Return the (X, Y) coordinate for the center point of the cell that contains the specified text.  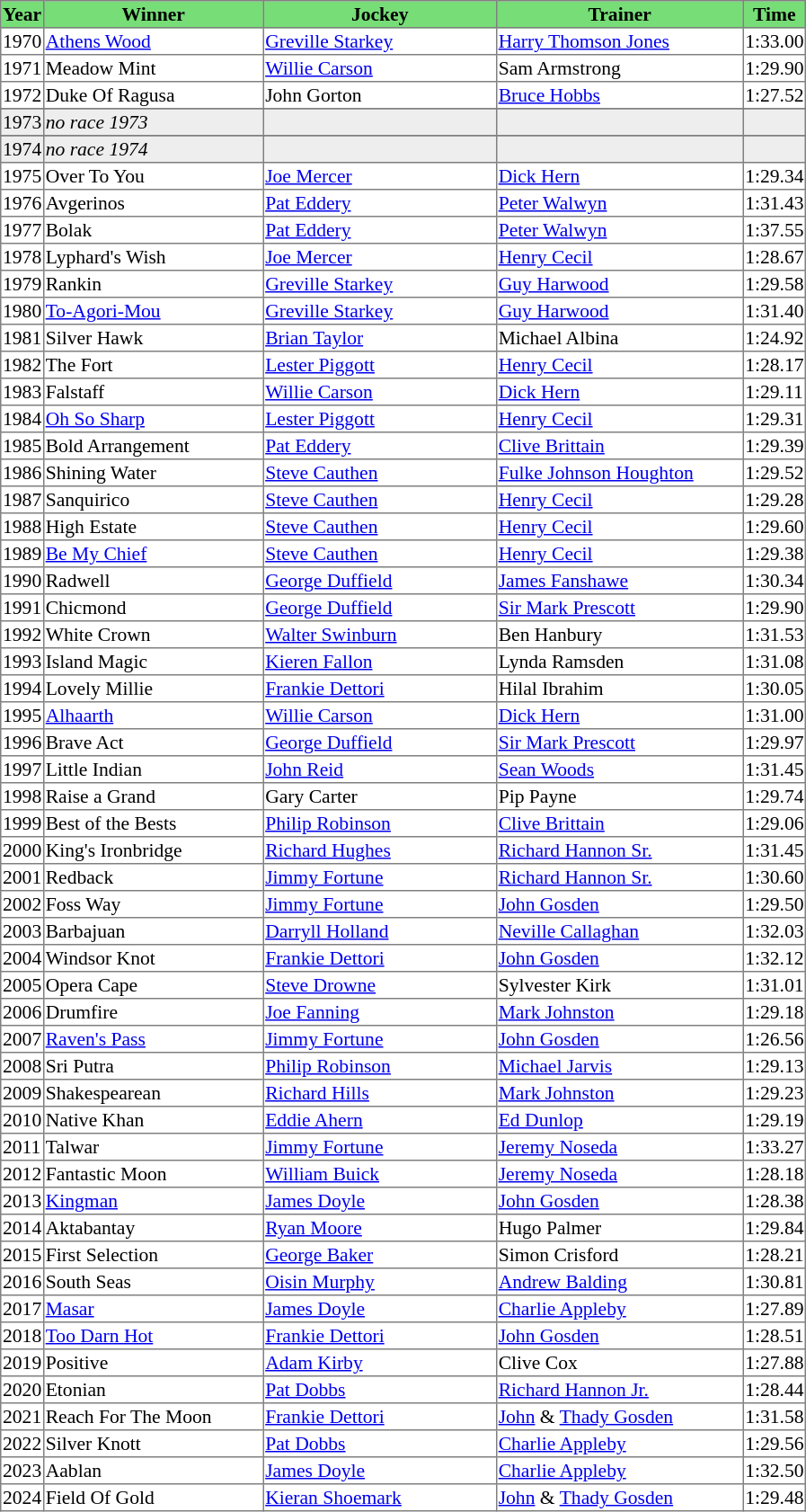
Field Of Gold (153, 1498)
1987 (22, 500)
1:28.44 (775, 1390)
1993 (22, 662)
1:32.50 (775, 1471)
Pip Payne (619, 796)
Sylvester Kirk (619, 985)
Opera Cape (153, 985)
1:31.53 (775, 635)
Be My Chief (153, 554)
1:31.08 (775, 662)
Lovely Millie (153, 689)
Little Indian (153, 769)
Etonian (153, 1390)
2020 (22, 1390)
Raven's Pass (153, 1039)
1:30.81 (775, 1282)
Eddie Ahern (380, 1120)
1:29.19 (775, 1120)
1:29.38 (775, 554)
1998 (22, 796)
1:28.38 (775, 1201)
Redback (153, 877)
1:31.43 (775, 203)
1:29.13 (775, 1066)
Barbajuan (153, 931)
Clive Cox (619, 1363)
1:28.21 (775, 1255)
White Crown (153, 635)
1:27.52 (775, 95)
Adam Kirby (380, 1363)
1:29.56 (775, 1444)
Kieren Fallon (380, 662)
Richard Hughes (380, 850)
Harry Thomson Jones (619, 41)
1:29.60 (775, 527)
2007 (22, 1039)
1:27.89 (775, 1309)
Michael Jarvis (619, 1066)
Walter Swinburn (380, 635)
2008 (22, 1066)
no race 1974 (153, 149)
1992 (22, 635)
1972 (22, 95)
2000 (22, 850)
Lyphard's Wish (153, 257)
1970 (22, 41)
1981 (22, 338)
1975 (22, 176)
Shakespearean (153, 1093)
1:29.84 (775, 1228)
1:27.88 (775, 1363)
Masar (153, 1309)
1:30.60 (775, 877)
James Fanshawe (619, 581)
King's Ironbridge (153, 850)
1:31.00 (775, 716)
2003 (22, 931)
1:29.23 (775, 1093)
Foss Way (153, 904)
1:29.39 (775, 446)
Rankin (153, 284)
Shining Water (153, 473)
John Reid (380, 769)
1971 (22, 68)
Aablan (153, 1471)
Best of the Bests (153, 823)
1:30.34 (775, 581)
Duke Of Ragusa (153, 95)
Avgerinos (153, 203)
Simon Crisford (619, 1255)
2002 (22, 904)
2011 (22, 1147)
Brave Act (153, 743)
1985 (22, 446)
1:28.18 (775, 1174)
1:29.74 (775, 796)
Radwell (153, 581)
Sam Armstrong (619, 68)
1:31.01 (775, 985)
2001 (22, 877)
2014 (22, 1228)
2018 (22, 1336)
Too Darn Hot (153, 1336)
The Fort (153, 365)
Kieran Shoemark (380, 1498)
First Selection (153, 1255)
1:29.58 (775, 284)
2004 (22, 958)
1:28.51 (775, 1336)
2013 (22, 1201)
1:26.56 (775, 1039)
Jockey (380, 14)
2022 (22, 1444)
Fantastic Moon (153, 1174)
Bold Arrangement (153, 446)
Andrew Balding (619, 1282)
Hilal Ibrahim (619, 689)
1989 (22, 554)
Chicmond (153, 608)
2019 (22, 1363)
2017 (22, 1309)
1:29.28 (775, 500)
1:29.06 (775, 823)
1974 (22, 149)
2016 (22, 1282)
1:29.34 (775, 176)
Athens Wood (153, 41)
1:32.03 (775, 931)
Ben Hanbury (619, 635)
Native Khan (153, 1120)
1990 (22, 581)
Richard Hannon Jr. (619, 1390)
1983 (22, 392)
To-Agori-Mou (153, 311)
Aktabantay (153, 1228)
Sean Woods (619, 769)
George Baker (380, 1255)
Island Magic (153, 662)
Reach For The Moon (153, 1417)
2021 (22, 1417)
South Seas (153, 1282)
Gary Carter (380, 796)
1:33.27 (775, 1147)
Joe Fanning (380, 1012)
Sanquirico (153, 500)
2024 (22, 1498)
1:30.05 (775, 689)
1996 (22, 743)
1:29.97 (775, 743)
Falstaff (153, 392)
1982 (22, 365)
Sri Putra (153, 1066)
Michael Albina (619, 338)
2006 (22, 1012)
1:24.92 (775, 338)
Year (22, 14)
1:29.11 (775, 392)
1980 (22, 311)
Raise a Grand (153, 796)
1986 (22, 473)
Kingman (153, 1201)
Bolak (153, 230)
1:29.50 (775, 904)
Silver Knott (153, 1444)
1999 (22, 823)
2010 (22, 1120)
Trainer (619, 14)
1997 (22, 769)
2005 (22, 985)
Time (775, 14)
2009 (22, 1093)
Oh So Sharp (153, 419)
Ryan Moore (380, 1228)
Alhaarth (153, 716)
2023 (22, 1471)
Ed Dunlop (619, 1120)
Windsor Knot (153, 958)
1:29.52 (775, 473)
1:32.12 (775, 958)
Bruce Hobbs (619, 95)
1979 (22, 284)
1:31.58 (775, 1417)
1991 (22, 608)
1978 (22, 257)
Meadow Mint (153, 68)
William Buick (380, 1174)
1976 (22, 203)
Steve Drowne (380, 985)
1973 (22, 122)
Lynda Ramsden (619, 662)
1:28.17 (775, 365)
Hugo Palmer (619, 1228)
1:29.18 (775, 1012)
High Estate (153, 527)
Richard Hills (380, 1093)
Neville Callaghan (619, 931)
John Gorton (380, 95)
Oisin Murphy (380, 1282)
1:31.40 (775, 311)
1988 (22, 527)
2012 (22, 1174)
1:29.31 (775, 419)
1994 (22, 689)
Winner (153, 14)
1977 (22, 230)
Fulke Johnson Houghton (619, 473)
1995 (22, 716)
no race 1973 (153, 122)
Talwar (153, 1147)
Brian Taylor (380, 338)
Positive (153, 1363)
Darryll Holland (380, 931)
1:33.00 (775, 41)
1:37.55 (775, 230)
1:29.48 (775, 1498)
Drumfire (153, 1012)
1984 (22, 419)
Silver Hawk (153, 338)
Over To You (153, 176)
2015 (22, 1255)
1:28.67 (775, 257)
